For the text-containing cell, return its midpoint in [X, Y] coordinate format. 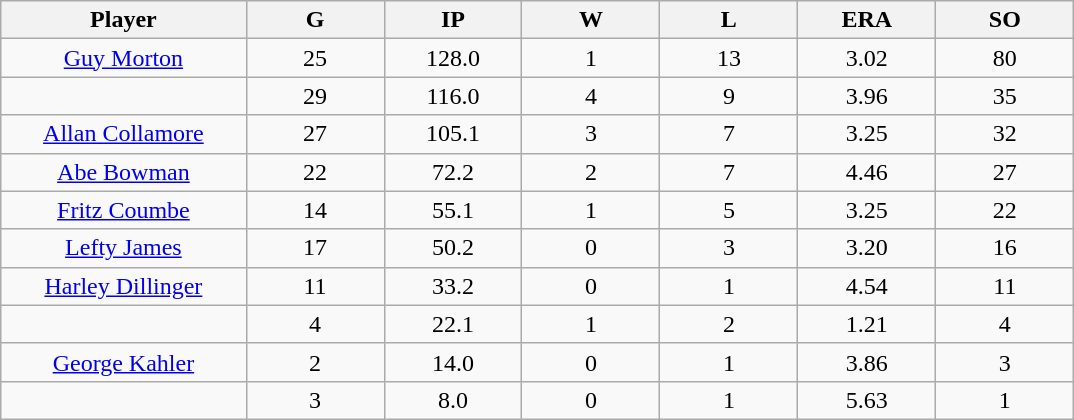
3.86 [867, 362]
8.0 [453, 400]
50.2 [453, 248]
35 [1005, 96]
72.2 [453, 172]
33.2 [453, 286]
ERA [867, 20]
116.0 [453, 96]
W [591, 20]
9 [729, 96]
3.02 [867, 58]
22.1 [453, 324]
80 [1005, 58]
3.96 [867, 96]
14 [315, 210]
14.0 [453, 362]
Lefty James [124, 248]
G [315, 20]
Player [124, 20]
IP [453, 20]
4.46 [867, 172]
29 [315, 96]
128.0 [453, 58]
SO [1005, 20]
1.21 [867, 324]
32 [1005, 134]
16 [1005, 248]
3.20 [867, 248]
Allan Collamore [124, 134]
George Kahler [124, 362]
4.54 [867, 286]
55.1 [453, 210]
105.1 [453, 134]
Abe Bowman [124, 172]
Fritz Coumbe [124, 210]
25 [315, 58]
5.63 [867, 400]
5 [729, 210]
L [729, 20]
Guy Morton [124, 58]
Harley Dillinger [124, 286]
17 [315, 248]
13 [729, 58]
